Detect which cell encompasses the target text, then output its (x, y) center coordinate. 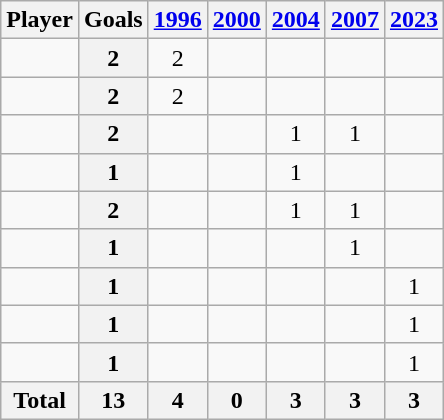
2000 (236, 20)
Player (40, 20)
2023 (414, 20)
Goals (113, 20)
1996 (178, 20)
0 (236, 400)
4 (178, 400)
13 (113, 400)
2004 (296, 20)
2007 (354, 20)
Total (40, 400)
